Capture the cell that displays the provided text and extract its (x, y) central coordinate. 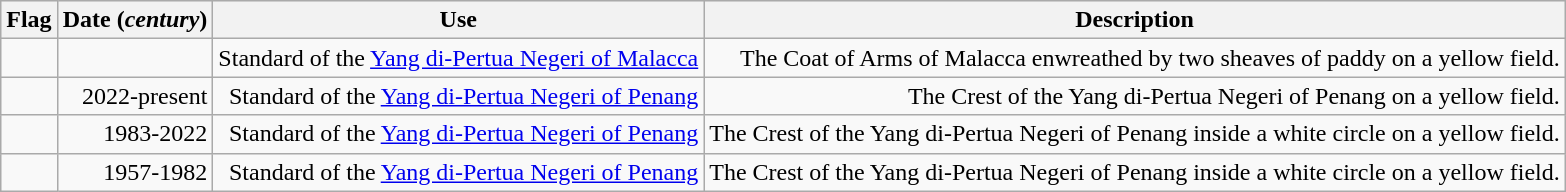
The Crest of the Yang di-Pertua Negeri of Penang on a yellow field. (1134, 96)
1957-1982 (135, 172)
Description (1134, 20)
Date (century) (135, 20)
The Coat of Arms of Malacca enwreathed by two sheaves of paddy on a yellow field. (1134, 58)
Standard of the Yang di-Pertua Negeri of Malacca (458, 58)
2022-present (135, 96)
1983-2022 (135, 134)
Flag (29, 20)
Use (458, 20)
